Find where the given text appears and provide that cell's center as (x, y) coordinate. 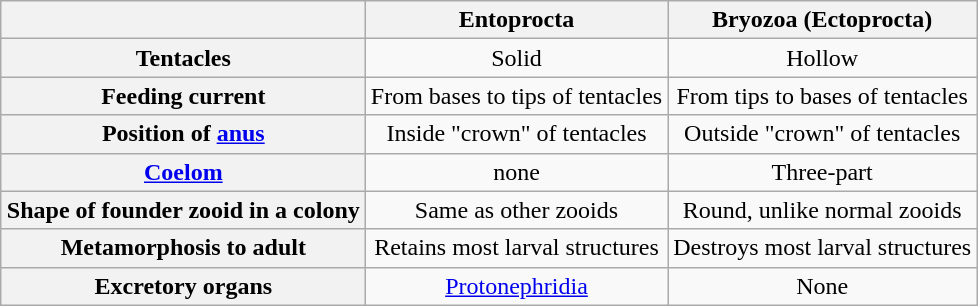
Protonephridia (516, 286)
Round, unlike normal zooids (822, 210)
none (516, 172)
Excretory organs (183, 286)
Hollow (822, 58)
From tips to bases of tentacles (822, 96)
Three-part (822, 172)
Same as other zooids (516, 210)
None (822, 286)
Metamorphosis to adult (183, 248)
Tentacles (183, 58)
Feeding current (183, 96)
Coelom (183, 172)
Destroys most larval structures (822, 248)
Retains most larval structures (516, 248)
From bases to tips of tentacles (516, 96)
Entoprocta (516, 20)
Solid (516, 58)
Shape of founder zooid in a colony (183, 210)
Position of anus (183, 134)
Bryozoa (Ectoprocta) (822, 20)
Inside "crown" of tentacles (516, 134)
Outside "crown" of tentacles (822, 134)
